Scan for the cell matching the given text and deliver its [X, Y] coordinate at center. 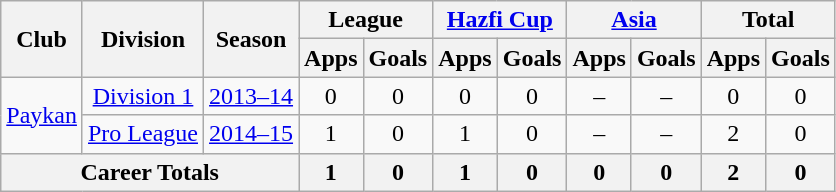
Paykan [42, 115]
Division 1 [142, 96]
Career Totals [150, 172]
Season [252, 39]
Hazfi Cup [500, 20]
2014–15 [252, 134]
2013–14 [252, 96]
Club [42, 39]
Pro League [142, 134]
Division [142, 39]
League [366, 20]
Asia [634, 20]
Total [768, 20]
